Locate the cell with the specified text and output its (X, Y) center coordinate. 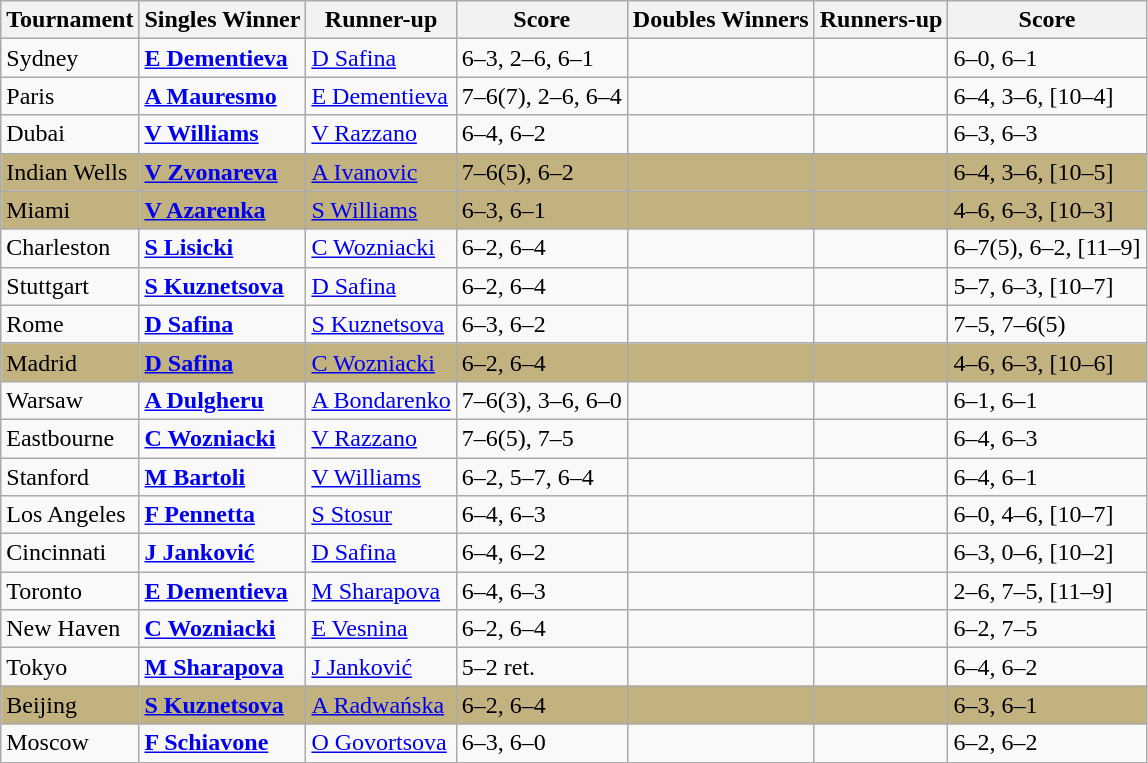
Singles Winner (222, 20)
New Haven (70, 629)
6–3, 6–3 (1047, 134)
Doubles Winners (720, 20)
Runners-up (881, 20)
5–2 ret. (542, 667)
Dubai (70, 134)
Tournament (70, 20)
A Ivanovic (381, 172)
6–1, 6–1 (1047, 400)
7–6(7), 2–6, 6–4 (542, 96)
4–6, 6–3, [10–6] (1047, 362)
Toronto (70, 591)
Los Angeles (70, 515)
2–6, 7–5, [11–9] (1047, 591)
6–4, 6–1 (1047, 477)
6–0, 4–6, [10–7] (1047, 515)
S Stosur (381, 515)
7–6(5), 6–2 (542, 172)
6–0, 6–1 (1047, 58)
A Bondarenko (381, 400)
A Mauresmo (222, 96)
6–7(5), 6–2, [11–9] (1047, 248)
A Dulgheru (222, 400)
F Schiavone (222, 743)
Moscow (70, 743)
Cincinnati (70, 553)
Tokyo (70, 667)
V Azarenka (222, 210)
6–3, 6–2 (542, 324)
6–3, 6–0 (542, 743)
6–4, 3–6, [10–5] (1047, 172)
E Vesnina (381, 629)
4–6, 6–3, [10–3] (1047, 210)
Stanford (70, 477)
6–2, 5–7, 6–4 (542, 477)
Paris (70, 96)
6–4, 3–6, [10–4] (1047, 96)
S Williams (381, 210)
O Govortsova (381, 743)
V Zvonareva (222, 172)
7–6(3), 3–6, 6–0 (542, 400)
Sydney (70, 58)
6–3, 0–6, [10–2] (1047, 553)
Warsaw (70, 400)
6–2, 6–2 (1047, 743)
Charleston (70, 248)
S Lisicki (222, 248)
Indian Wells (70, 172)
6–2, 7–5 (1047, 629)
Beijing (70, 705)
F Pennetta (222, 515)
7–6(5), 7–5 (542, 438)
Stuttgart (70, 286)
7–5, 7–6(5) (1047, 324)
Rome (70, 324)
Madrid (70, 362)
5–7, 6–3, [10–7] (1047, 286)
M Bartoli (222, 477)
Miami (70, 210)
A Radwańska (381, 705)
Eastbourne (70, 438)
Runner-up (381, 20)
6–3, 2–6, 6–1 (542, 58)
